Return [x, y] of the center of cell containing provided text 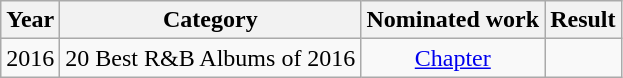
Year [30, 20]
Category [210, 20]
Nominated work [453, 20]
20 Best R&B Albums of 2016 [210, 58]
2016 [30, 58]
Chapter [453, 58]
Result [583, 20]
